Output the [X, Y] coordinate of the center of the cell containing the given text.  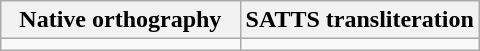
SATTS transliteration [360, 20]
Native orthography [120, 20]
